For the text-containing cell, return its midpoint in (X, Y) coordinate format. 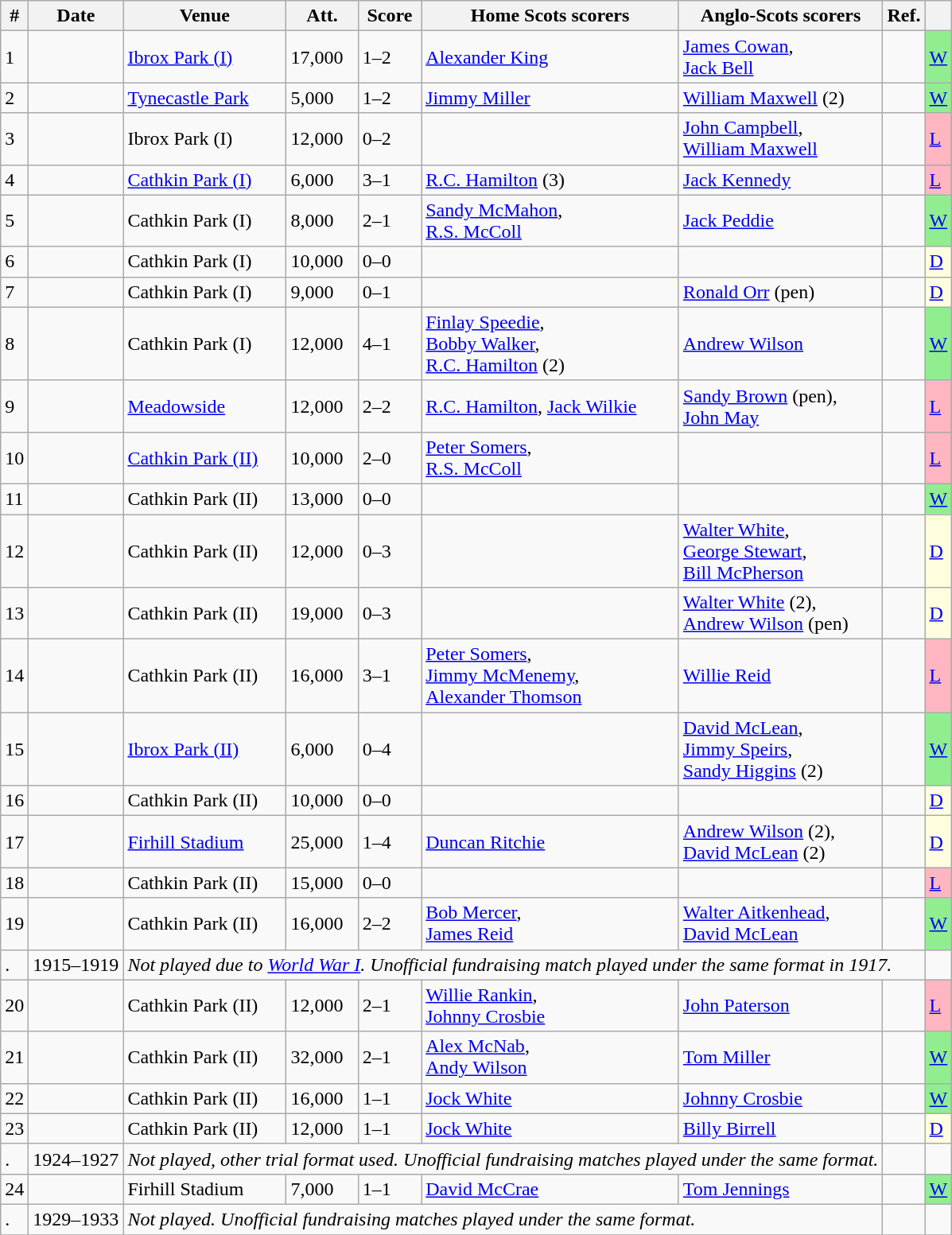
Tynecastle Park (205, 98)
8 (14, 344)
5 (14, 221)
0–4 (390, 749)
13,000 (322, 499)
19,000 (322, 614)
Date (76, 16)
David McCrae (550, 1189)
3 (14, 138)
0–1 (390, 292)
Meadowside (205, 406)
James Cowan,Jack Bell (781, 57)
22 (14, 1098)
R.C. Hamilton, Jack Wilkie (550, 406)
1924–1927 (76, 1159)
Tom Jennings (781, 1189)
Jack Kennedy (781, 180)
Score (390, 16)
5,000 (322, 98)
David McLean,Jimmy Speirs,Sandy Higgins (2) (781, 749)
Peter Somers,Jimmy McMenemy,Alexander Thomson (550, 676)
Att. (322, 16)
7,000 (322, 1189)
Not played. Unofficial fundraising matches played under the same format. (503, 1219)
25,000 (322, 841)
15,000 (322, 883)
Anglo-Scots scorers (781, 16)
Finlay Speedie,Bobby Walker,R.C. Hamilton (2) (550, 344)
11 (14, 499)
17 (14, 841)
12 (14, 550)
8,000 (322, 221)
Billy Birrell (781, 1128)
Ref. (903, 16)
Not played, other trial format used. Unofficial fundraising matches played under the same format. (503, 1159)
Alexander King (550, 57)
# (14, 16)
Walter Aitkenhead,David McLean (781, 924)
4 (14, 180)
Walter White (2),Andrew Wilson (pen) (781, 614)
Andrew Wilson (781, 344)
20 (14, 1005)
Peter Somers,R.S. McColl (550, 458)
21 (14, 1058)
4–1 (390, 344)
19 (14, 924)
Venue (205, 16)
0–2 (390, 138)
2 (14, 98)
10 (14, 458)
R.C. Hamilton (3) (550, 180)
Not played due to World War I. Unofficial fundraising match played under the same format in 1917. (524, 965)
13 (14, 614)
16 (14, 801)
Tom Miller (781, 1058)
9,000 (322, 292)
Jack Peddie (781, 221)
Bob Mercer,James Reid (550, 924)
18 (14, 883)
John Paterson (781, 1005)
Alex McNab,Andy Wilson (550, 1058)
Duncan Ritchie (550, 841)
23 (14, 1128)
17,000 (322, 57)
Willie Reid (781, 676)
Sandy McMahon,R.S. McColl (550, 221)
Willie Rankin,Johnny Crosbie (550, 1005)
2–0 (390, 458)
Johnny Crosbie (781, 1098)
1–4 (390, 841)
Ibrox Park (II) (205, 749)
6 (14, 262)
Jimmy Miller (550, 98)
1915–1919 (76, 965)
15 (14, 749)
7 (14, 292)
1929–1933 (76, 1219)
1 (14, 57)
24 (14, 1189)
John Campbell,William Maxwell (781, 138)
32,000 (322, 1058)
Home Scots scorers (550, 16)
9 (14, 406)
Ronald Orr (pen) (781, 292)
Andrew Wilson (2),David McLean (2) (781, 841)
William Maxwell (2) (781, 98)
Walter White,George Stewart,Bill McPherson (781, 550)
Sandy Brown (pen),John May (781, 406)
14 (14, 676)
